Capture the cell that displays the provided text and extract its (X, Y) central coordinate. 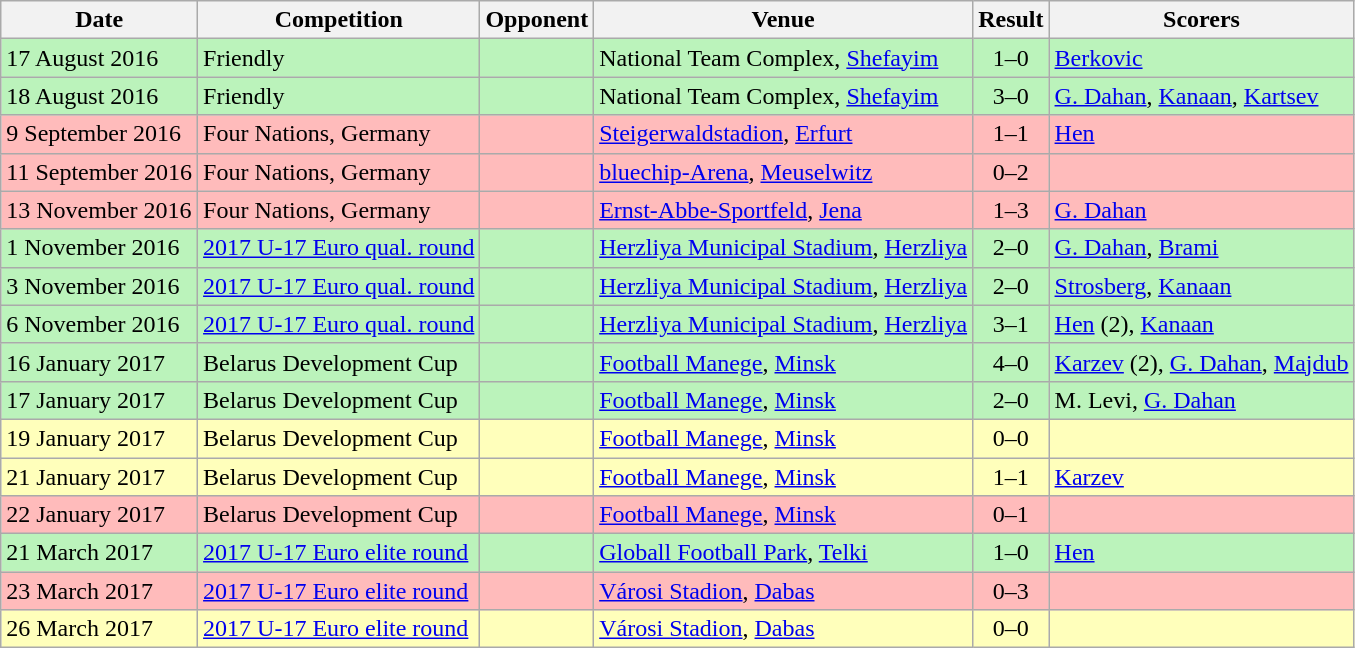
0–3 (1011, 591)
Hen (2), Kanaan (1202, 324)
0–1 (1011, 515)
Venue (784, 20)
11 September 2016 (100, 172)
17 January 2017 (100, 400)
1 November 2016 (100, 248)
26 March 2017 (100, 629)
9 September 2016 (100, 134)
Karzev (2), G. Dahan, Majdub (1202, 362)
Karzev (1202, 477)
1–3 (1011, 210)
21 March 2017 (100, 553)
4–0 (1011, 362)
Result (1011, 20)
19 January 2017 (100, 438)
18 August 2016 (100, 96)
Ernst-Abbe-Sportfeld, Jena (784, 210)
G. Dahan (1202, 210)
22 January 2017 (100, 515)
13 November 2016 (100, 210)
Strosberg, Kanaan (1202, 286)
G. Dahan, Kanaan, Kartsev (1202, 96)
M. Levi, G. Dahan (1202, 400)
Steigerwaldstadion, Erfurt (784, 134)
16 January 2017 (100, 362)
3 November 2016 (100, 286)
6 November 2016 (100, 324)
0–2 (1011, 172)
Berkovic (1202, 58)
3–0 (1011, 96)
Opponent (537, 20)
Competition (339, 20)
3–1 (1011, 324)
17 August 2016 (100, 58)
23 March 2017 (100, 591)
bluechip-Arena, Meuselwitz (784, 172)
G. Dahan, Brami (1202, 248)
Globall Football Park, Telki (784, 553)
Scorers (1202, 20)
21 January 2017 (100, 477)
Date (100, 20)
